Return (X, Y) of the center of cell containing provided text 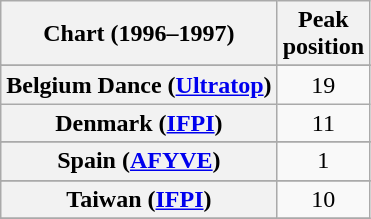
Belgium Dance (Ultratop) (139, 85)
1 (323, 161)
19 (323, 85)
10 (323, 199)
Chart (1996–1997) (139, 34)
Denmark (IFPI) (139, 123)
Spain (AFYVE) (139, 161)
Taiwan (IFPI) (139, 199)
11 (323, 123)
Peakposition (323, 34)
